Identify which cell holds the provided text, then report its [x, y] central coordinate. 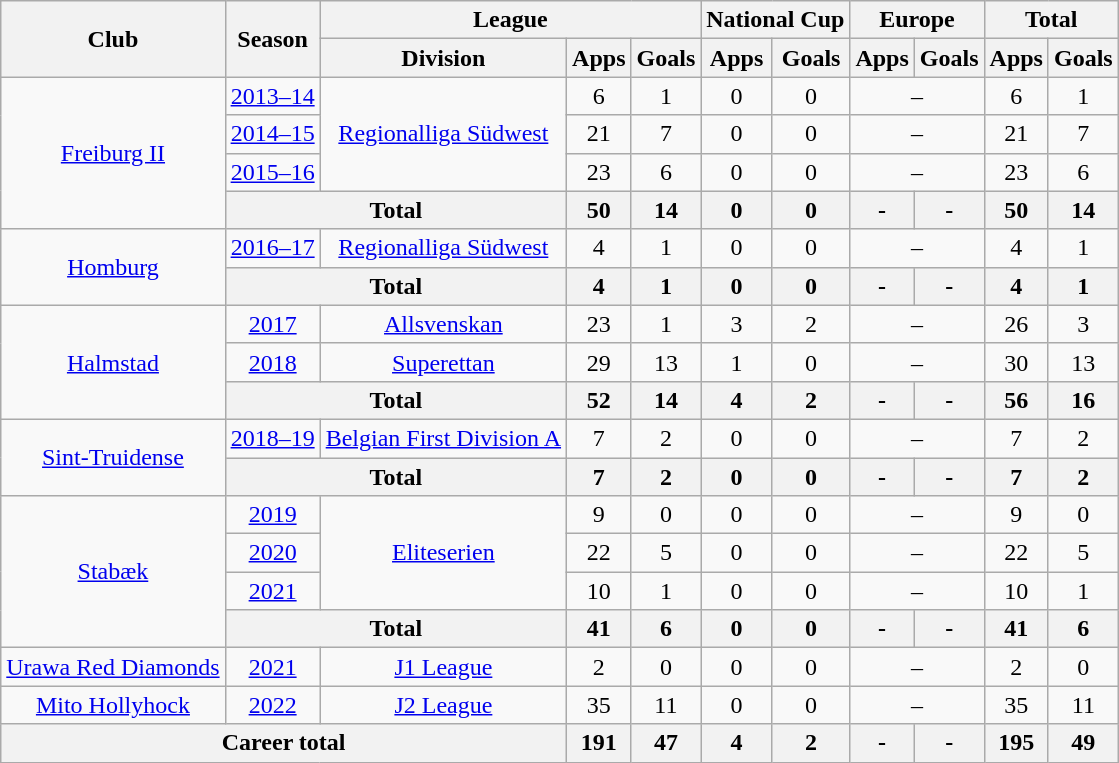
16 [1083, 400]
Europe [917, 20]
Belgian First Division A [443, 438]
Club [113, 39]
League [510, 20]
Eliteserien [443, 553]
Mito Hollyhock [113, 705]
Homburg [113, 267]
2015–16 [272, 172]
47 [666, 743]
2020 [272, 553]
Urawa Red Diamonds [113, 667]
Stabæk [113, 572]
49 [1083, 743]
Division [443, 58]
2016–17 [272, 248]
52 [599, 400]
30 [1016, 362]
Season [272, 39]
29 [599, 362]
Freiburg II [113, 153]
56 [1016, 400]
Superettan [443, 362]
Allsvenskan [443, 324]
Sint-Truidense [113, 457]
Halmstad [113, 362]
191 [599, 743]
2022 [272, 705]
2018 [272, 362]
2013–14 [272, 96]
195 [1016, 743]
J1 League [443, 667]
2018–19 [272, 438]
Career total [284, 743]
2014–15 [272, 134]
J2 League [443, 705]
26 [1016, 324]
2019 [272, 515]
National Cup [776, 20]
2017 [272, 324]
